Output the (X, Y) coordinate of the center of the cell containing the given text.  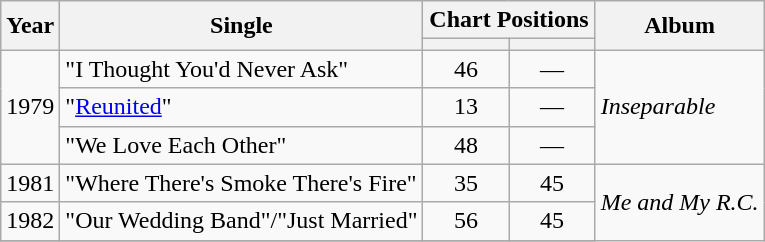
Year (30, 26)
13 (466, 107)
"Reunited" (242, 107)
"Our Wedding Band"/"Just Married" (242, 221)
"We Love Each Other" (242, 145)
46 (466, 69)
Inseparable (680, 107)
Album (680, 26)
56 (466, 221)
"Where There's Smoke There's Fire" (242, 183)
Chart Positions (509, 20)
35 (466, 183)
Single (242, 26)
48 (466, 145)
"I Thought You'd Never Ask" (242, 69)
1982 (30, 221)
1981 (30, 183)
Me and My R.C. (680, 202)
1979 (30, 107)
